Return [x, y] of the center of cell containing provided text 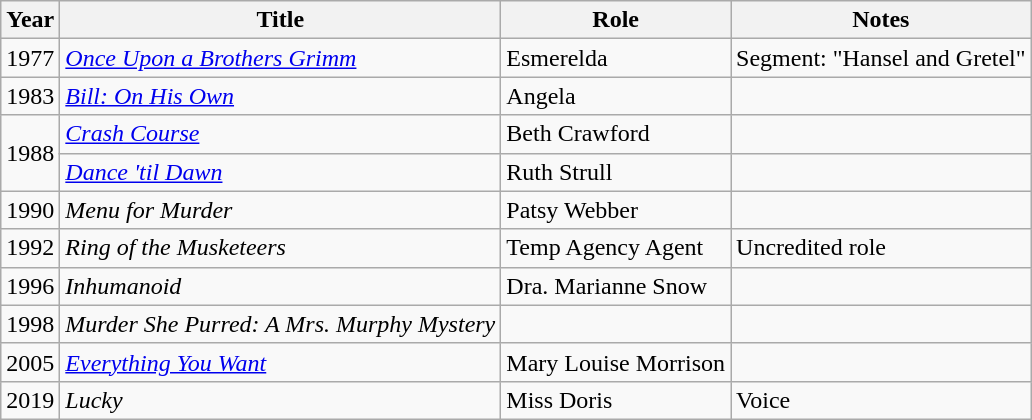
Lucky [280, 400]
Segment: "Hansel and Gretel" [882, 58]
Everything You Want [280, 362]
Mary Louise Morrison [616, 362]
Beth Crawford [616, 134]
1996 [30, 286]
Esmerelda [616, 58]
1977 [30, 58]
Dance 'til Dawn [280, 172]
Patsy Webber [616, 210]
Angela [616, 96]
1988 [30, 153]
Ring of the Musketeers [280, 248]
Voice [882, 400]
Notes [882, 20]
1998 [30, 324]
1990 [30, 210]
Miss Doris [616, 400]
Title [280, 20]
2005 [30, 362]
Dra. Marianne Snow [616, 286]
Uncredited role [882, 248]
1983 [30, 96]
Crash Course [280, 134]
Inhumanoid [280, 286]
Role [616, 20]
Year [30, 20]
Once Upon a Brothers Grimm [280, 58]
1992 [30, 248]
Ruth Strull [616, 172]
Temp Agency Agent [616, 248]
Murder She Purred: A Mrs. Murphy Mystery [280, 324]
Menu for Murder [280, 210]
2019 [30, 400]
Bill: On His Own [280, 96]
